Locate the cell with the specified text and output its [X, Y] center coordinate. 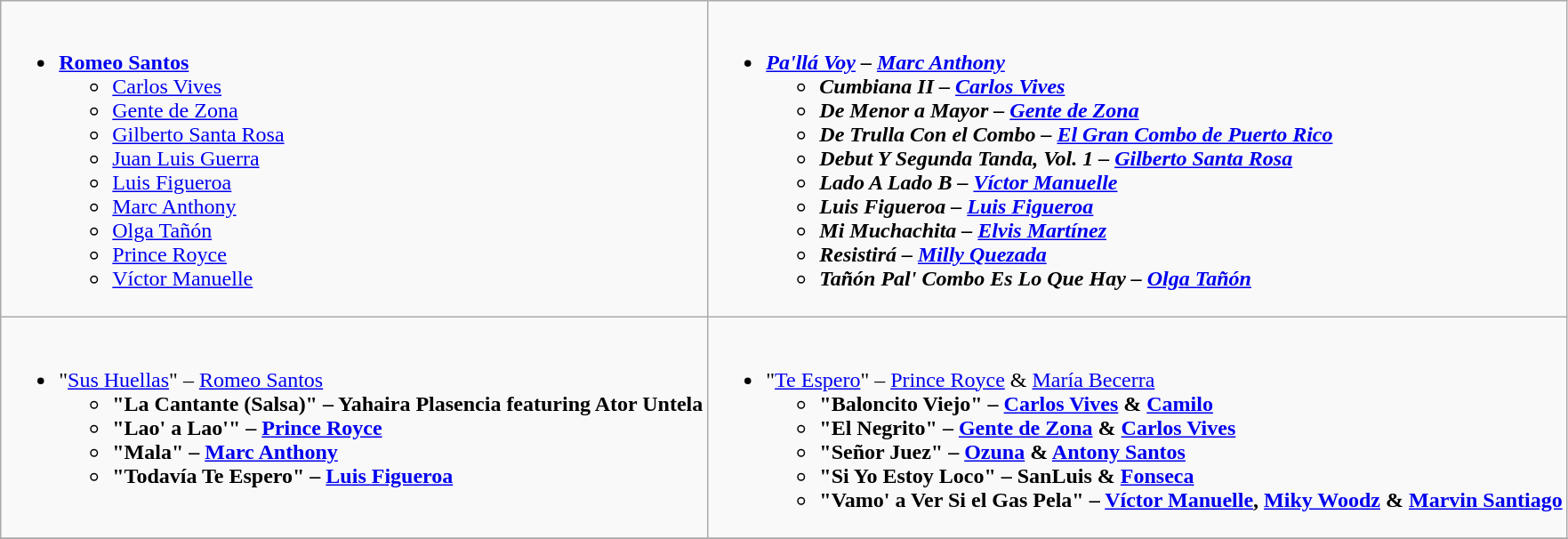
Romeo SantosCarlos VivesGente de ZonaGilberto Santa RosaJuan Luis GuerraLuis FigueroaMarc AnthonyOlga TañónPrince RoyceVíctor Manuelle [354, 159]
